Search for the cell housing the specified text and yield its (X, Y) center coordinate. 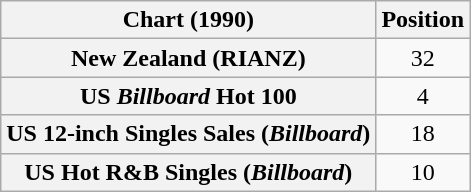
US Billboard Hot 100 (188, 96)
Chart (1990) (188, 20)
US Hot R&B Singles (Billboard) (188, 172)
US 12-inch Singles Sales (Billboard) (188, 134)
4 (423, 96)
18 (423, 134)
10 (423, 172)
New Zealand (RIANZ) (188, 58)
32 (423, 58)
Position (423, 20)
